Scan for the cell matching the given text and deliver its (x, y) coordinate at center. 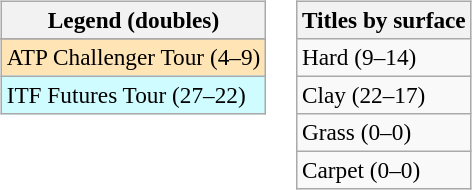
Titles by surface (384, 20)
Hard (9–14) (384, 57)
Carpet (0–0) (384, 171)
Clay (22–17) (384, 95)
ATP Challenger Tour (4–9) (133, 57)
ITF Futures Tour (27–22) (133, 95)
Legend (doubles) (133, 20)
Grass (0–0) (384, 133)
